Capture the cell that displays the provided text and extract its (X, Y) central coordinate. 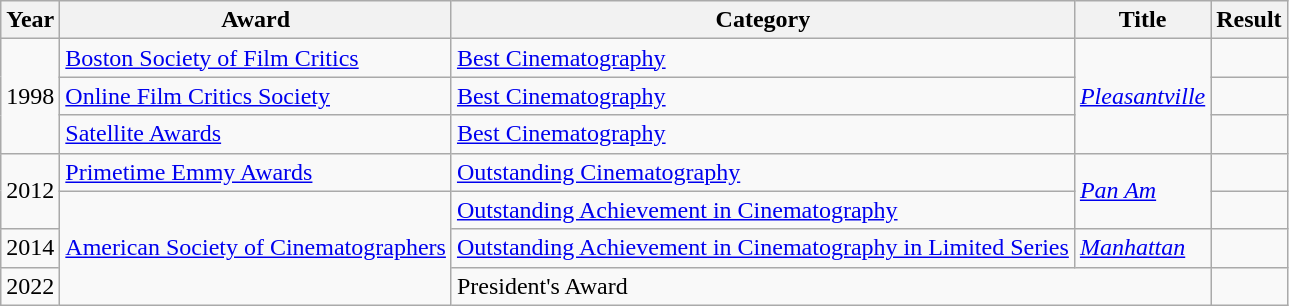
Pan Am (1142, 191)
Outstanding Cinematography (762, 172)
Title (1142, 20)
2022 (30, 286)
Online Film Critics Society (256, 96)
President's Award (830, 286)
Satellite Awards (256, 134)
2012 (30, 191)
Outstanding Achievement in Cinematography in Limited Series (762, 248)
Award (256, 20)
Boston Society of Film Critics (256, 58)
Manhattan (1142, 248)
Outstanding Achievement in Cinematography (762, 210)
Category (762, 20)
Result (1249, 20)
1998 (30, 96)
2014 (30, 248)
Primetime Emmy Awards (256, 172)
Pleasantville (1142, 96)
American Society of Cinematographers (256, 248)
Year (30, 20)
